Extract the (X, Y) coordinate from the center of the cell holding the provided text.  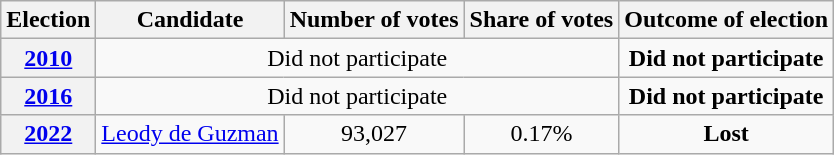
2022 (48, 134)
93,027 (374, 134)
Election (48, 20)
Number of votes (374, 20)
Outcome of election (726, 20)
Leody de Guzman (190, 134)
Share of votes (542, 20)
2010 (48, 58)
0.17% (542, 134)
Lost (726, 134)
2016 (48, 96)
Candidate (190, 20)
